Extract the (X, Y) coordinate from the center of the cell holding the provided text.  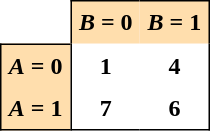
B = 1 (175, 22)
A = 0 (35, 66)
7 (105, 109)
6 (175, 109)
1 (105, 66)
4 (175, 66)
A = 1 (35, 109)
B = 0 (105, 22)
